Locate the cell with the specified text and output its [x, y] center coordinate. 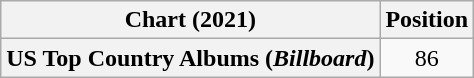
Position [427, 20]
Chart (2021) [190, 20]
US Top Country Albums (Billboard) [190, 58]
86 [427, 58]
